Provide the [x, y] coordinate of the cell's center where the given text is located.  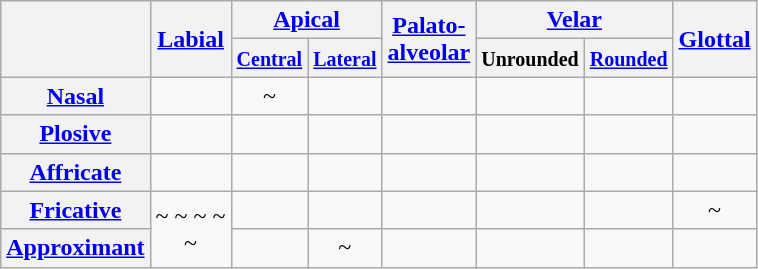
Affricate [76, 172]
Velar [574, 20]
Rounded [628, 58]
Approximant [76, 248]
Labial [190, 39]
Nasal [76, 96]
Lateral [345, 58]
Fricative [76, 210]
Glottal [714, 39]
~ ~ ~ ~ ~ [190, 229]
Unrounded [530, 58]
Apical [306, 20]
Central [270, 58]
Palato-alveolar [429, 39]
Plosive [76, 134]
